Determine the (x, y) coordinate at the center of the cell enclosing the given text.  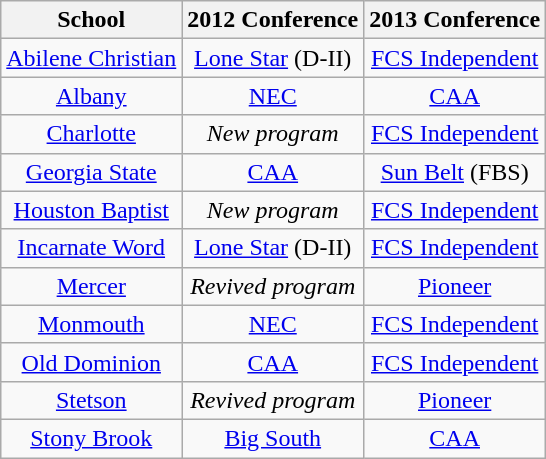
Old Dominion (92, 362)
School (92, 20)
2013 Conference (455, 20)
Houston Baptist (92, 210)
Stony Brook (92, 438)
Sun Belt (FBS) (455, 172)
Monmouth (92, 324)
Charlotte (92, 134)
Incarnate Word (92, 248)
Abilene Christian (92, 58)
Albany (92, 96)
Big South (273, 438)
2012 Conference (273, 20)
Stetson (92, 400)
Georgia State (92, 172)
Mercer (92, 286)
